Locate the cell with the specified text and output its [x, y] center coordinate. 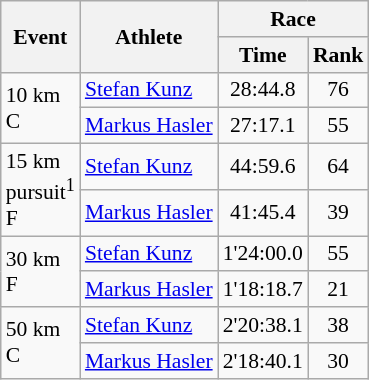
Race [294, 19]
10 km C [40, 108]
Event [40, 36]
Time [263, 55]
64 [338, 167]
Rank [338, 55]
38 [338, 325]
27:17.1 [263, 126]
30 km F [40, 272]
1'24:00.0 [263, 254]
76 [338, 90]
15 km pursuit1 F [40, 190]
2'20:38.1 [263, 325]
50 km C [40, 342]
2'18:40.1 [263, 361]
28:44.8 [263, 90]
30 [338, 361]
Athlete [149, 36]
44:59.6 [263, 167]
21 [338, 290]
39 [338, 213]
1'18:18.7 [263, 290]
41:45.4 [263, 213]
